Pinpoint the cell where the given text exists, returning its (x, y) midpoint coordinate. 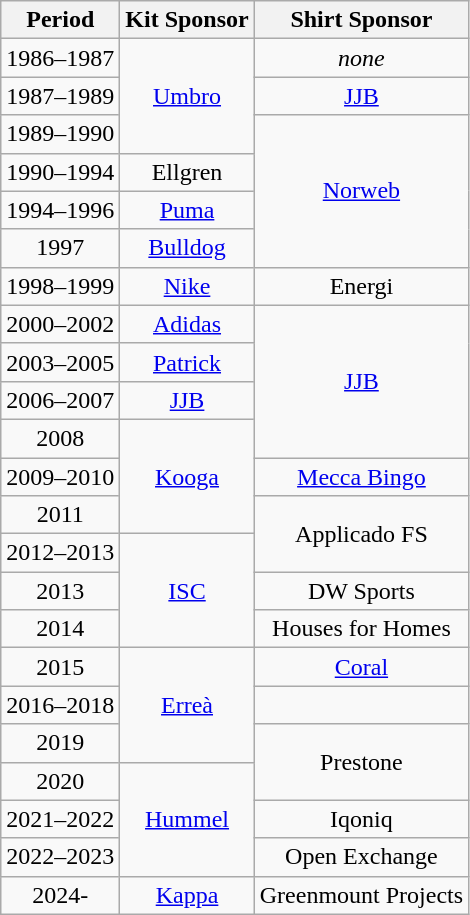
2022–2023 (60, 857)
2011 (60, 515)
1987–1989 (60, 96)
Applicado FS (361, 534)
2024- (60, 895)
2008 (60, 438)
1986–1987 (60, 58)
Iqoniq (361, 819)
1994–1996 (60, 210)
Erreà (187, 705)
Energi (361, 286)
Norweb (361, 191)
2013 (60, 591)
Period (60, 20)
Hummel (187, 819)
Ellgren (187, 172)
Bulldog (187, 248)
Kit Sponsor (187, 20)
2021–2022 (60, 819)
2000–2002 (60, 324)
2012–2013 (60, 553)
Greenmount Projects (361, 895)
2014 (60, 629)
Umbro (187, 96)
DW Sports (361, 591)
Open Exchange (361, 857)
2020 (60, 781)
ISC (187, 591)
1997 (60, 248)
1990–1994 (60, 172)
Prestone (361, 762)
2006–2007 (60, 400)
Puma (187, 210)
Shirt Sponsor (361, 20)
2015 (60, 667)
Patrick (187, 362)
Adidas (187, 324)
Nike (187, 286)
none (361, 58)
Houses for Homes (361, 629)
2003–2005 (60, 362)
Kooga (187, 476)
Mecca Bingo (361, 477)
2019 (60, 743)
2009–2010 (60, 477)
1989–1990 (60, 134)
2016–2018 (60, 705)
Coral (361, 667)
Kappa (187, 895)
1998–1999 (60, 286)
